Locate the cell with the specified text and output its (X, Y) center coordinate. 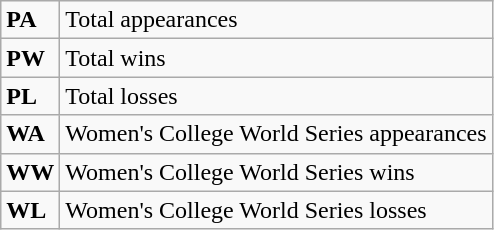
PW (30, 58)
Total wins (276, 58)
Women's College World Series appearances (276, 134)
PA (30, 20)
PL (30, 96)
Total losses (276, 96)
WL (30, 210)
Total appearances (276, 20)
Women's College World Series losses (276, 210)
WW (30, 172)
WA (30, 134)
Women's College World Series wins (276, 172)
